Find where the given text appears and provide that cell's center as [X, Y] coordinate. 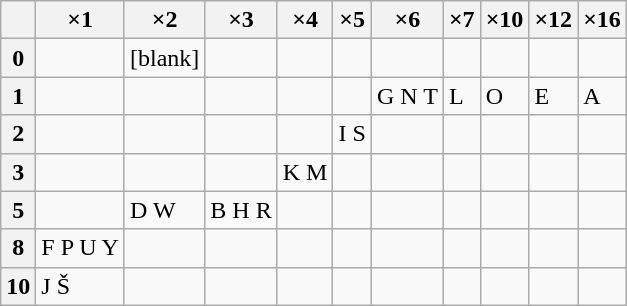
×6 [407, 20]
F P U Y [80, 248]
O [504, 96]
×2 [164, 20]
×4 [305, 20]
×1 [80, 20]
B H R [241, 210]
G N T [407, 96]
3 [18, 172]
×3 [241, 20]
×7 [462, 20]
K M [305, 172]
8 [18, 248]
[blank] [164, 58]
1 [18, 96]
×12 [554, 20]
×10 [504, 20]
×5 [352, 20]
J Š [80, 286]
5 [18, 210]
D W [164, 210]
2 [18, 134]
0 [18, 58]
E [554, 96]
10 [18, 286]
L [462, 96]
A [602, 96]
×16 [602, 20]
I S [352, 134]
